Output the [x, y] coordinate of the center of the cell containing the given text.  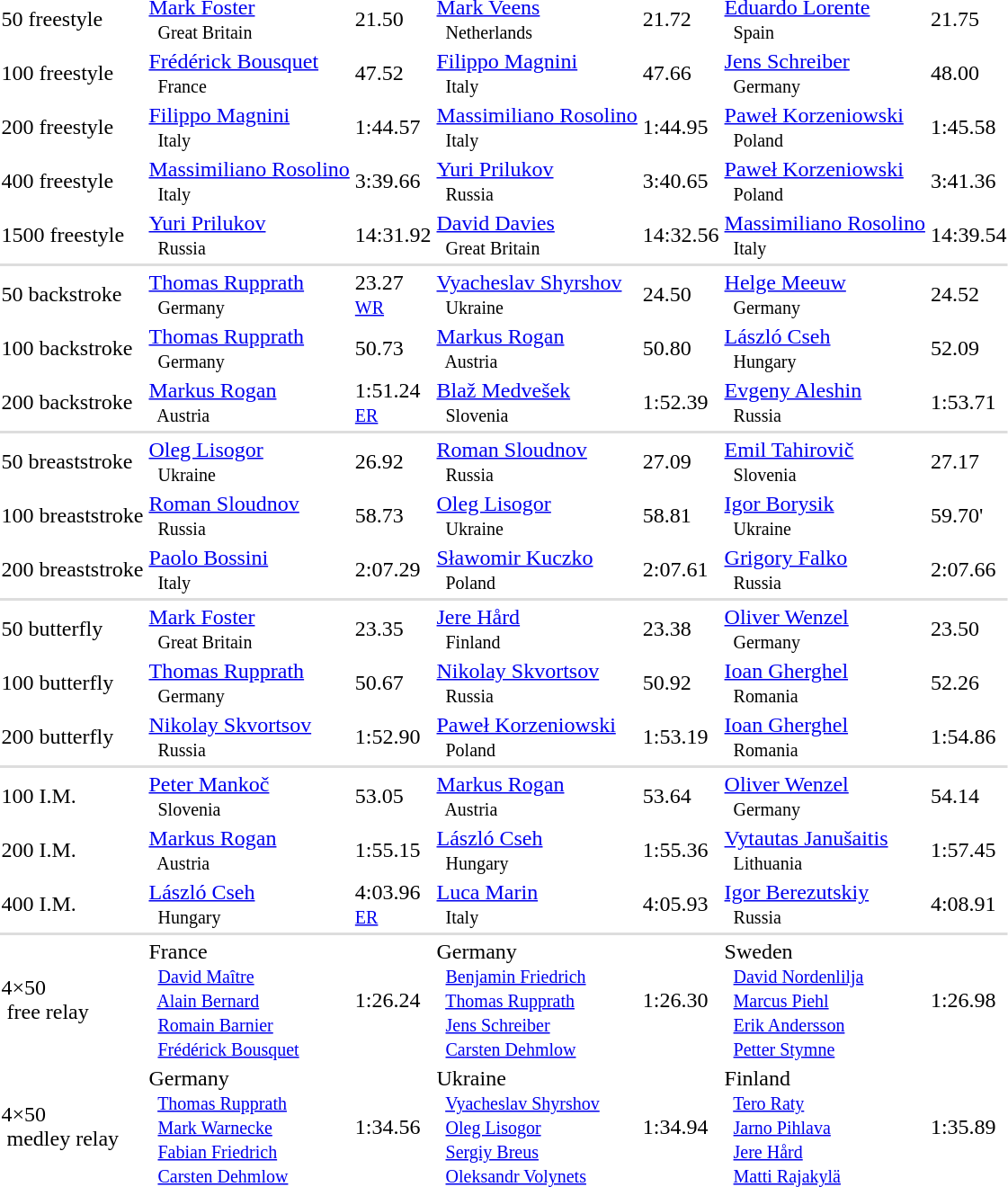
1:44.95 [681, 128]
2:07.29 [393, 570]
50.80 [681, 349]
David Davies Great Britain [537, 236]
Germany Benjamin Friedrich Thomas Rupprath Jens Schreiber Carsten Dehmlow [537, 1000]
Luca Marin Italy [537, 905]
Sweden David Nordenlilja Marcus Piehl Erik Andersson Petter Stymne [825, 1000]
3:39.66 [393, 182]
24.52 [968, 295]
Grigory Falko Russia [825, 570]
53.64 [681, 797]
14:39.54 [968, 236]
53.05 [393, 797]
400 freestyle [72, 182]
200 freestyle [72, 128]
26.92 [393, 462]
Igor Borysik Ukraine [825, 516]
4:05.93 [681, 905]
59.70' [968, 516]
1500 freestyle [72, 236]
Vytautas Janušaitis Lithuania [825, 851]
23.35 [393, 629]
14:32.56 [681, 236]
100 butterfly [72, 683]
23.50 [968, 629]
400 I.M. [72, 905]
50.73 [393, 349]
3:41.36 [968, 182]
24.50 [681, 295]
Peter Mankoč Slovenia [249, 797]
47.66 [681, 74]
1:26.24 [393, 1000]
2:07.66 [968, 570]
200 I.M. [72, 851]
52.09 [968, 349]
Mark Foster Great Britain [249, 629]
1:26.30 [681, 1000]
100 backstroke [72, 349]
1:26.98 [968, 1000]
Sławomir Kuczko Poland [537, 570]
1:52.39 [681, 403]
23.38 [681, 629]
54.14 [968, 797]
1:53.19 [681, 737]
2:07.61 [681, 570]
48.00 [968, 74]
Igor Berezutskiy Russia [825, 905]
4×50 free relay [72, 1000]
50.67 [393, 683]
3:40.65 [681, 182]
50.92 [681, 683]
52.26 [968, 683]
1:55.15 [393, 851]
4:08.91 [968, 905]
4:03.96 ER [393, 905]
Evgeny Aleshin Russia [825, 403]
1:55.36 [681, 851]
Vyacheslav Shyrshov Ukraine [537, 295]
100 freestyle [72, 74]
Paolo Bossini Italy [249, 570]
1:45.58 [968, 128]
Blaž Medvešek Slovenia [537, 403]
50 backstroke [72, 295]
1:57.45 [968, 851]
1:52.90 [393, 737]
47.52 [393, 74]
1:44.57 [393, 128]
Emil Tahirovič Slovenia [825, 462]
23.27 WR [393, 295]
14:31.92 [393, 236]
Helge Meeuw Germany [825, 295]
200 butterfly [72, 737]
1:54.86 [968, 737]
100 breaststroke [72, 516]
Jere Hård Finland [537, 629]
58.73 [393, 516]
Frédérick Bousquet France [249, 74]
200 breaststroke [72, 570]
1:51.24 ER [393, 403]
27.09 [681, 462]
100 I.M. [72, 797]
1:53.71 [968, 403]
France David Maître Alain Bernard Romain Barnier Frédérick Bousquet [249, 1000]
58.81 [681, 516]
50 butterfly [72, 629]
Jens Schreiber Germany [825, 74]
27.17 [968, 462]
50 breaststroke [72, 462]
200 backstroke [72, 403]
